Output the (x, y) coordinate of the center of the cell containing the given text.  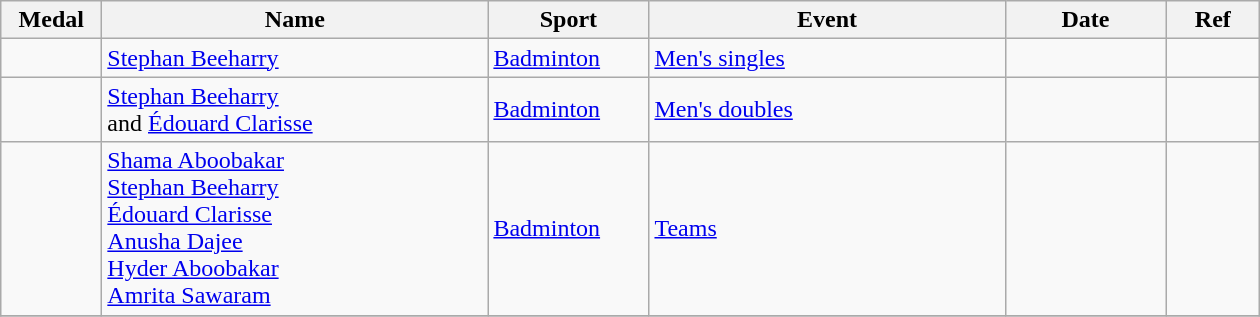
Men's doubles (827, 110)
Event (827, 20)
Ref (1213, 20)
Teams (827, 228)
Name (295, 20)
Date (1086, 20)
Medal (52, 20)
Stephan Beeharry (295, 58)
Men's singles (827, 58)
Shama AboobakarStephan BeeharryÉdouard ClarisseAnusha DajeeHyder AboobakarAmrita Sawaram (295, 228)
Stephan Beeharryand Édouard Clarisse (295, 110)
Sport (568, 20)
